Scan for the cell matching the given text and deliver its (X, Y) coordinate at center. 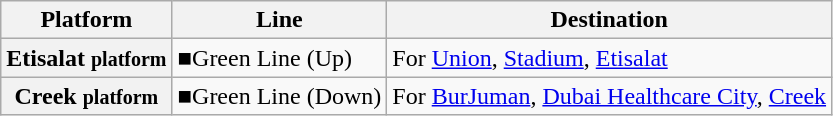
Line (280, 20)
Creek platform (86, 96)
For BurJuman, Dubai Healthcare City, Creek (610, 96)
■Green Line (Down) (280, 96)
Etisalat platform (86, 58)
Platform (86, 20)
For Union, Stadium, Etisalat (610, 58)
■Green Line (Up) (280, 58)
Destination (610, 20)
